Scan for the cell matching the given text and deliver its (x, y) coordinate at center. 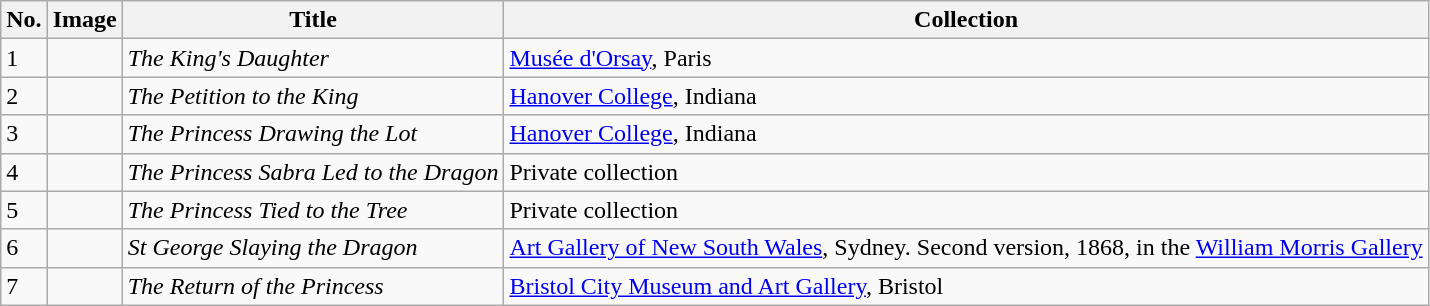
Title (313, 20)
2 (24, 96)
The Princess Drawing the Lot (313, 134)
The King's Daughter (313, 58)
No. (24, 20)
The Princess Tied to the Tree (313, 210)
6 (24, 248)
7 (24, 286)
The Return of the Princess (313, 286)
Musée d'Orsay, Paris (966, 58)
Bristol City Museum and Art Gallery, Bristol (966, 286)
3 (24, 134)
4 (24, 172)
1 (24, 58)
St George Slaying the Dragon (313, 248)
The Princess Sabra Led to the Dragon (313, 172)
Collection (966, 20)
5 (24, 210)
The Petition to the King (313, 96)
Image (84, 20)
Art Gallery of New South Wales, Sydney. Second version, 1868, in the William Morris Gallery (966, 248)
